Search for the cell housing the specified text and yield its [X, Y] center coordinate. 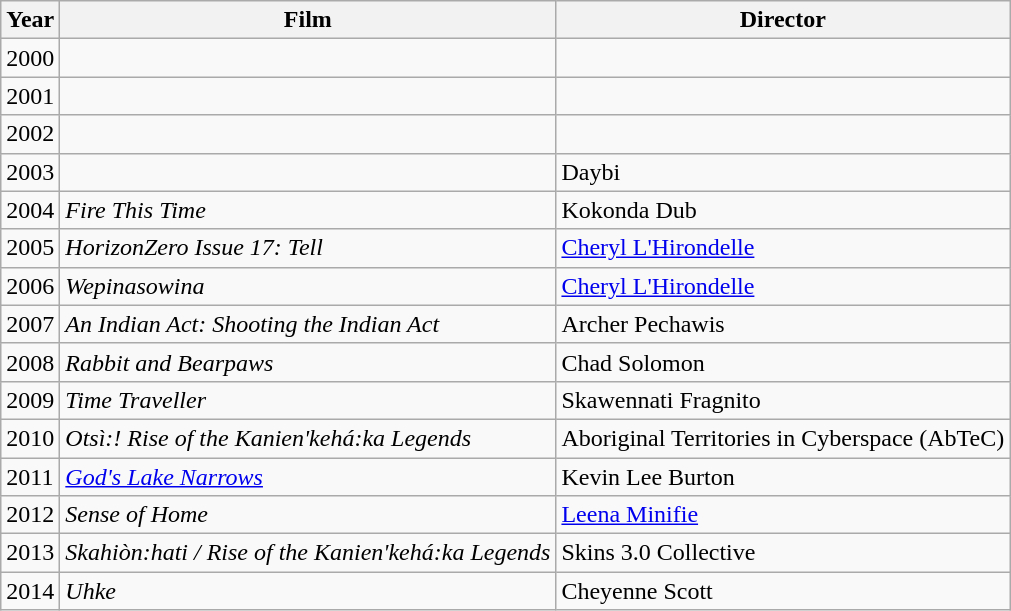
Otsì:! Rise of the Kanien'kehá:ka Legends [308, 438]
Rabbit and Bearpaws [308, 362]
2005 [30, 248]
Archer Pechawis [783, 324]
HorizonZero Issue 17: Tell [308, 248]
Skins 3.0 Collective [783, 553]
Time Traveller [308, 400]
Fire This Time [308, 210]
Leena Minifie [783, 515]
2001 [30, 96]
2002 [30, 134]
Director [783, 20]
Wepinasowina [308, 286]
Daybi [783, 172]
Chad Solomon [783, 362]
2012 [30, 515]
Aboriginal Territories in Cyberspace (AbTeC) [783, 438]
An Indian Act: Shooting the Indian Act [308, 324]
Kokonda Dub [783, 210]
2006 [30, 286]
2014 [30, 591]
2000 [30, 58]
2008 [30, 362]
Skawennati Fragnito [783, 400]
2003 [30, 172]
2013 [30, 553]
Uhke [308, 591]
2004 [30, 210]
Kevin Lee Burton [783, 477]
2011 [30, 477]
Year [30, 20]
Skahiòn:hati / Rise of the Kanien'kehá:ka Legends [308, 553]
God's Lake Narrows [308, 477]
2009 [30, 400]
Cheyenne Scott [783, 591]
Film [308, 20]
2007 [30, 324]
Sense of Home [308, 515]
2010 [30, 438]
